Determine the [X, Y] coordinate at the center of the cell enclosing the given text.  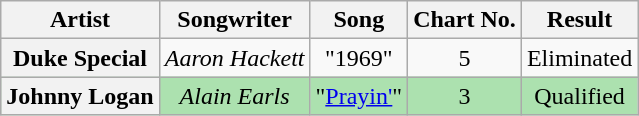
Johnny Logan [80, 96]
Duke Special [80, 58]
Songwriter [234, 20]
Chart No. [465, 20]
Artist [80, 20]
Aaron Hackett [234, 58]
Alain Earls [234, 96]
"1969" [359, 58]
Qualified [579, 96]
"Prayin'" [359, 96]
Eliminated [579, 58]
3 [465, 96]
Result [579, 20]
5 [465, 58]
Song [359, 20]
